For the text-containing cell, return its midpoint in [X, Y] coordinate format. 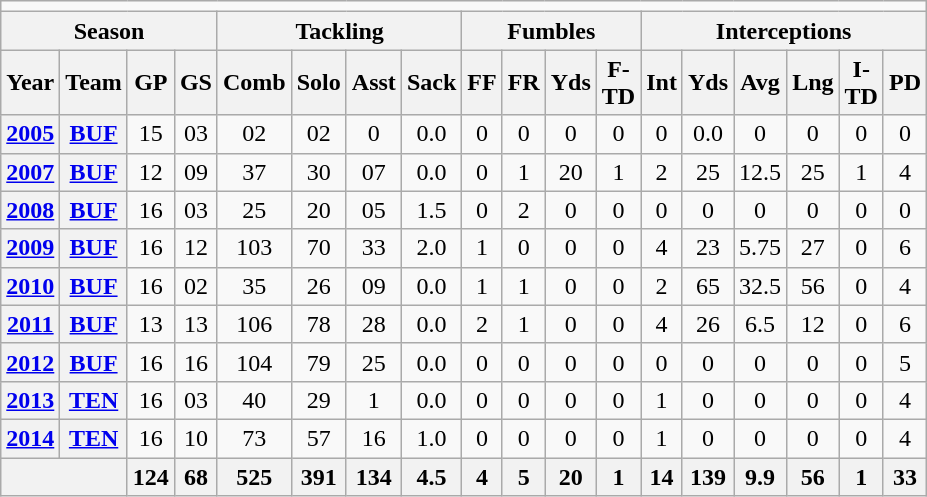
37 [254, 172]
9.9 [760, 477]
Avg [760, 82]
104 [254, 362]
103 [254, 248]
29 [318, 400]
35 [254, 286]
391 [318, 477]
1.5 [431, 210]
14 [662, 477]
27 [813, 248]
2007 [30, 172]
65 [708, 286]
10 [196, 438]
32.5 [760, 286]
Comb [254, 82]
2.0 [431, 248]
Team [94, 82]
Tackling [339, 31]
PD [904, 82]
2013 [30, 400]
1.0 [431, 438]
12.5 [760, 172]
28 [374, 324]
2011 [30, 324]
73 [254, 438]
Season [110, 31]
30 [318, 172]
78 [318, 324]
FF [482, 82]
124 [150, 477]
2014 [30, 438]
2005 [30, 134]
2010 [30, 286]
15 [150, 134]
139 [708, 477]
Fumbles [552, 31]
Year [30, 82]
23 [708, 248]
Asst [374, 82]
40 [254, 400]
4.5 [431, 477]
5.75 [760, 248]
GS [196, 82]
79 [318, 362]
Solo [318, 82]
I-TD [861, 82]
05 [374, 210]
Sack [431, 82]
Interceptions [784, 31]
106 [254, 324]
FR [524, 82]
2009 [30, 248]
70 [318, 248]
2008 [30, 210]
2012 [30, 362]
07 [374, 172]
Int [662, 82]
GP [150, 82]
525 [254, 477]
Lng [813, 82]
57 [318, 438]
134 [374, 477]
F-TD [618, 82]
68 [196, 477]
6.5 [760, 324]
